Extract the (x, y) coordinate from the center of the cell holding the provided text.  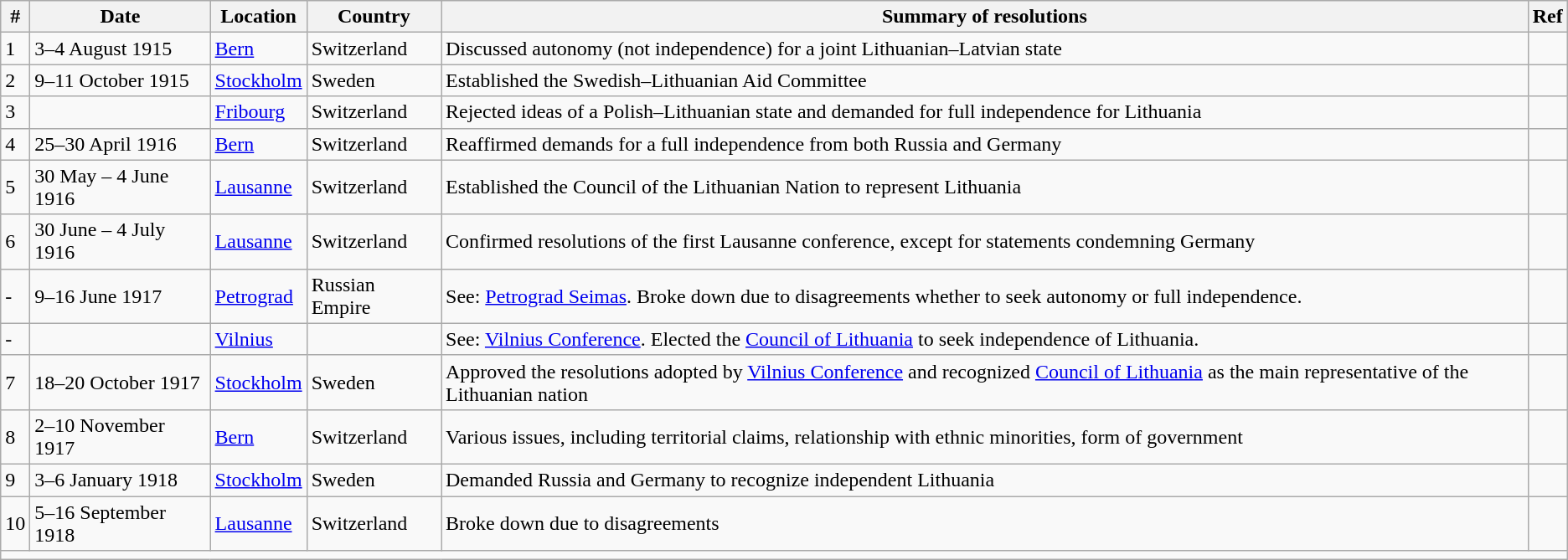
Vilnius (258, 339)
5–16 September 1918 (121, 522)
9–11 October 1915 (121, 80)
7 (15, 382)
Date (121, 17)
Summary of resolutions (984, 17)
Approved the resolutions adopted by Vilnius Conference and recognized Council of Lithuania as the main representative of the Lithuanian nation (984, 382)
10 (15, 522)
2 (15, 80)
3–6 January 1918 (121, 480)
18–20 October 1917 (121, 382)
9–16 June 1917 (121, 296)
Established the Swedish–Lithuanian Aid Committee (984, 80)
# (15, 17)
30 May – 4 June 1916 (121, 188)
3 (15, 112)
1 (15, 49)
8 (15, 437)
Demanded Russia and Germany to recognize independent Lithuania (984, 480)
See: Petrograd Seimas. Broke down due to disagreements whether to seek autonomy or full independence. (984, 296)
Fribourg (258, 112)
3–4 August 1915 (121, 49)
Various issues, including territorial claims, relationship with ethnic minorities, form of government (984, 437)
Russian Empire (374, 296)
4 (15, 144)
30 June – 4 July 1916 (121, 241)
See: Vilnius Conference. Elected the Council of Lithuania to seek independence of Lithuania. (984, 339)
Country (374, 17)
5 (15, 188)
Confirmed resolutions of the first Lausanne conference, except for statements condemning Germany (984, 241)
9 (15, 480)
Ref (1548, 17)
Established the Council of the Lithuanian Nation to represent Lithuania (984, 188)
6 (15, 241)
Location (258, 17)
Reaffirmed demands for a full independence from both Russia and Germany (984, 144)
Petrograd (258, 296)
25–30 April 1916 (121, 144)
Discussed autonomy (not independence) for a joint Lithuanian–Latvian state (984, 49)
Rejected ideas of a Polish–Lithuanian state and demanded for full independence for Lithuania (984, 112)
Broke down due to disagreements (984, 522)
2–10 November 1917 (121, 437)
